Locate the cell with the specified text and output its (X, Y) center coordinate. 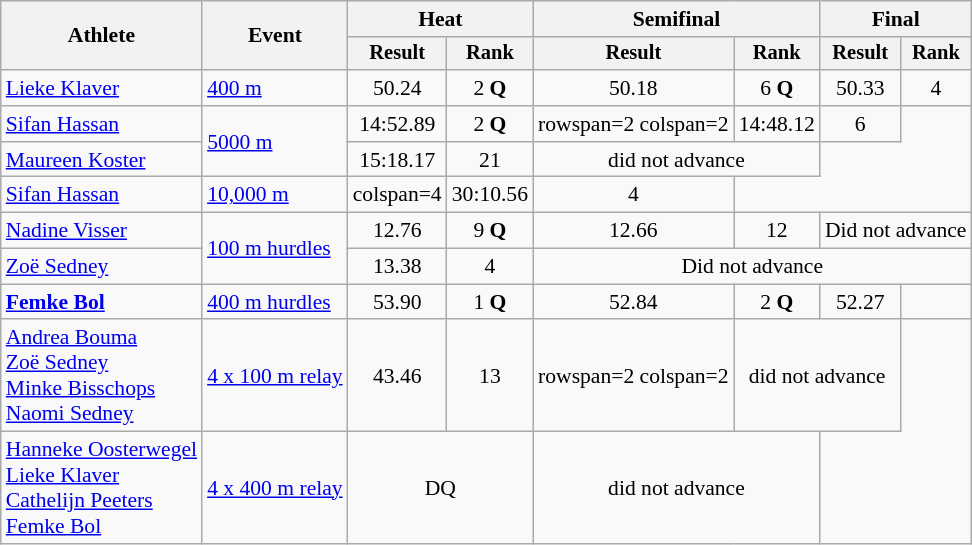
50.18 (634, 88)
4 x 400 m relay (275, 488)
50.24 (398, 88)
Lieke Klaver (102, 88)
Event (275, 36)
53.90 (398, 302)
13.38 (398, 267)
12.76 (398, 231)
colspan=4 (398, 195)
13 (490, 376)
Andrea BoumaZoë SedneyMinke BisschopsNaomi Sedney (102, 376)
10,000 m (275, 195)
Heat (440, 19)
21 (490, 160)
Femke Bol (102, 302)
14:48.12 (777, 124)
15:18.17 (398, 160)
4 x 100 m relay (275, 376)
6 (860, 124)
14:52.89 (398, 124)
52.84 (634, 302)
400 m (275, 88)
Athlete (102, 36)
Nadine Visser (102, 231)
Semifinal (676, 19)
Final (896, 19)
9 Q (490, 231)
100 m hurdles (275, 248)
400 m hurdles (275, 302)
Zoë Sedney (102, 267)
43.46 (398, 376)
Maureen Koster (102, 160)
30:10.56 (490, 195)
Hanneke OosterwegelLieke KlaverCathelijn PeetersFemke Bol (102, 488)
50.33 (860, 88)
DQ (440, 488)
52.27 (860, 302)
1 Q (490, 302)
12 (777, 231)
6 Q (777, 88)
5000 m (275, 142)
12.66 (634, 231)
